Detect which cell encompasses the target text, then output its [x, y] center coordinate. 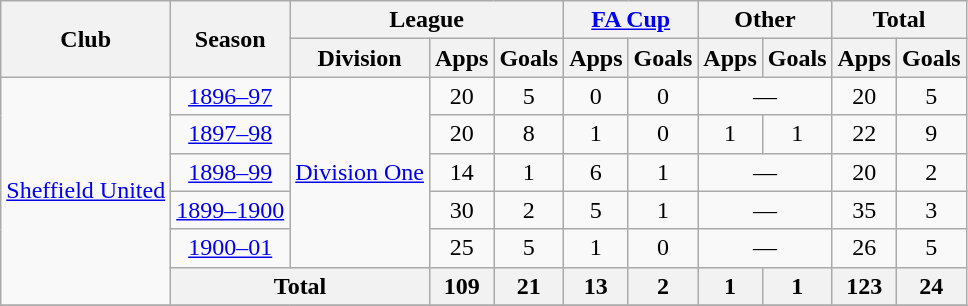
Sheffield United [86, 191]
30 [461, 210]
24 [931, 286]
Division [360, 58]
1898–99 [230, 172]
26 [864, 248]
22 [864, 134]
3 [931, 210]
League [427, 20]
1897–98 [230, 134]
123 [864, 286]
Season [230, 39]
FA Cup [631, 20]
9 [931, 134]
1900–01 [230, 248]
13 [596, 286]
1896–97 [230, 96]
21 [529, 286]
Division One [360, 172]
1899–1900 [230, 210]
35 [864, 210]
8 [529, 134]
14 [461, 172]
109 [461, 286]
Club [86, 39]
Other [765, 20]
25 [461, 248]
6 [596, 172]
